Capture the cell that displays the provided text and extract its [x, y] central coordinate. 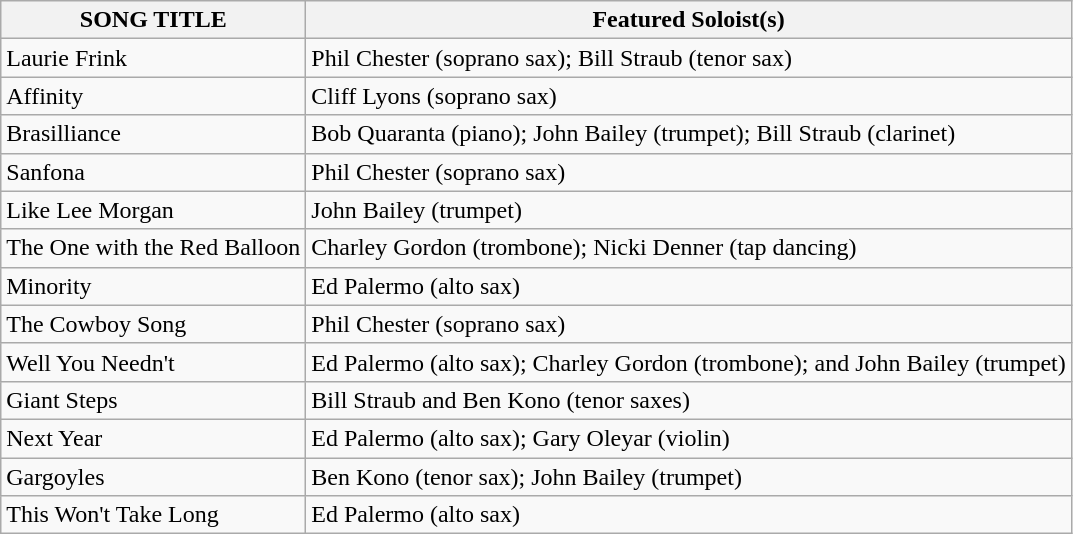
This Won't Take Long [154, 515]
Cliff Lyons (soprano sax) [689, 96]
Ben Kono (tenor sax); John Bailey (trumpet) [689, 477]
Bill Straub and Ben Kono (tenor saxes) [689, 400]
The Cowboy Song [154, 324]
Brasilliance [154, 134]
Like Lee Morgan [154, 210]
SONG TITLE [154, 20]
Charley Gordon (trombone); Nicki Denner (tap dancing) [689, 248]
The One with the Red Balloon [154, 248]
Affinity [154, 96]
Ed Palermo (alto sax); Gary Oleyar (violin) [689, 438]
Giant Steps [154, 400]
Gargoyles [154, 477]
John Bailey (trumpet) [689, 210]
Next Year [154, 438]
Ed Palermo (alto sax); Charley Gordon (trombone); and John Bailey (trumpet) [689, 362]
Bob Quaranta (piano); John Bailey (trumpet); Bill Straub (clarinet) [689, 134]
Featured Soloist(s) [689, 20]
Sanfona [154, 172]
Minority [154, 286]
Laurie Frink [154, 58]
Well You Needn't [154, 362]
Phil Chester (soprano sax); Bill Straub (tenor sax) [689, 58]
